Extract the (x, y) coordinate from the center of the cell holding the provided text.  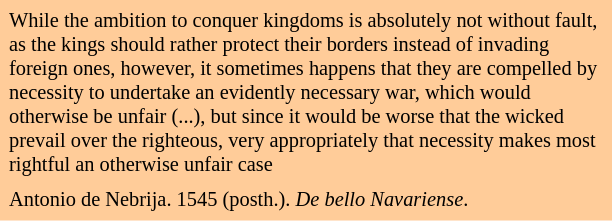
Antonio de Nebrija. 1545 (posth.). De bello Navariense. (306, 200)
